Capture the cell that displays the provided text and extract its [x, y] central coordinate. 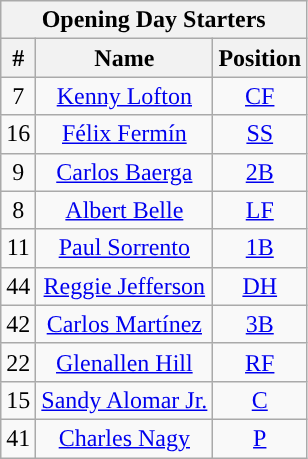
22 [18, 362]
Position [260, 58]
41 [18, 438]
7 [18, 96]
44 [18, 286]
Sandy Alomar Jr. [124, 400]
16 [18, 134]
Albert Belle [124, 210]
Name [124, 58]
Opening Day Starters [154, 20]
SS [260, 134]
LF [260, 210]
2B [260, 172]
Charles Nagy [124, 438]
9 [18, 172]
3B [260, 324]
Paul Sorrento [124, 248]
1B [260, 248]
Reggie Jefferson [124, 286]
Félix Fermín [124, 134]
# [18, 58]
Kenny Lofton [124, 96]
P [260, 438]
C [260, 400]
15 [18, 400]
42 [18, 324]
RF [260, 362]
Carlos Martínez [124, 324]
Glenallen Hill [124, 362]
8 [18, 210]
Carlos Baerga [124, 172]
DH [260, 286]
11 [18, 248]
CF [260, 96]
